Provide the (x, y) coordinate of the cell's center where the given text is located.  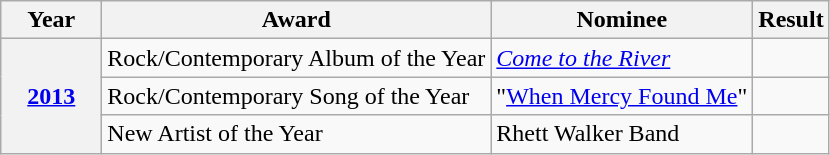
"When Mercy Found Me" (622, 96)
Result (791, 20)
Rhett Walker Band (622, 134)
2013 (52, 96)
Year (52, 20)
Rock/Contemporary Album of the Year (296, 58)
Come to the River (622, 58)
New Artist of the Year (296, 134)
Award (296, 20)
Rock/Contemporary Song of the Year (296, 96)
Nominee (622, 20)
